Locate the cell with the specified text and output its (x, y) center coordinate. 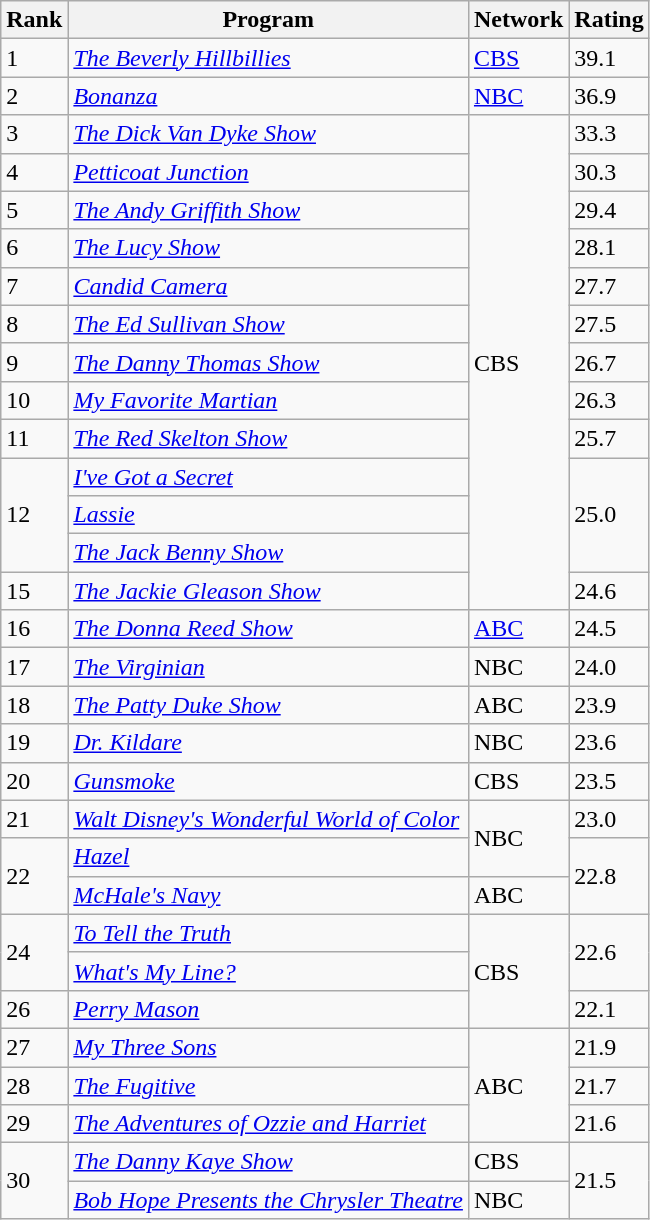
Rank (34, 20)
24.5 (609, 629)
3 (34, 134)
My Favorite Martian (268, 400)
18 (34, 705)
The Adventures of Ozzie and Harriet (268, 1124)
30.3 (609, 172)
27 (34, 1047)
2 (34, 96)
22.8 (609, 876)
The Beverly Hillbillies (268, 58)
The Donna Reed Show (268, 629)
15 (34, 591)
26.3 (609, 400)
11 (34, 438)
Dr. Kildare (268, 743)
Bob Hope Presents the Chrysler Theatre (268, 1200)
The Virginian (268, 667)
McHale's Navy (268, 895)
22 (34, 876)
25.7 (609, 438)
The Danny Thomas Show (268, 362)
The Lucy Show (268, 248)
24.6 (609, 591)
1 (34, 58)
Candid Camera (268, 286)
Program (268, 20)
My Three Sons (268, 1047)
16 (34, 629)
23.6 (609, 743)
The Fugitive (268, 1085)
Bonanza (268, 96)
29.4 (609, 210)
Rating (609, 20)
25.0 (609, 515)
21 (34, 819)
8 (34, 324)
The Jack Benny Show (268, 553)
21.9 (609, 1047)
6 (34, 248)
19 (34, 743)
29 (34, 1124)
21.6 (609, 1124)
23.5 (609, 781)
27.5 (609, 324)
Petticoat Junction (268, 172)
The Jackie Gleason Show (268, 591)
22.6 (609, 952)
21.7 (609, 1085)
4 (34, 172)
The Patty Duke Show (268, 705)
24 (34, 952)
36.9 (609, 96)
26 (34, 1009)
28.1 (609, 248)
The Danny Kaye Show (268, 1162)
33.3 (609, 134)
What's My Line? (268, 971)
Network (518, 20)
24.0 (609, 667)
The Red Skelton Show (268, 438)
Hazel (268, 857)
27.7 (609, 286)
I've Got a Secret (268, 477)
Lassie (268, 515)
Gunsmoke (268, 781)
12 (34, 515)
10 (34, 400)
7 (34, 286)
To Tell the Truth (268, 933)
Perry Mason (268, 1009)
26.7 (609, 362)
22.1 (609, 1009)
The Ed Sullivan Show (268, 324)
30 (34, 1181)
39.1 (609, 58)
21.5 (609, 1181)
Walt Disney's Wonderful World of Color (268, 819)
20 (34, 781)
17 (34, 667)
23.0 (609, 819)
28 (34, 1085)
The Dick Van Dyke Show (268, 134)
23.9 (609, 705)
The Andy Griffith Show (268, 210)
5 (34, 210)
9 (34, 362)
